Pinpoint the cell where the given text exists, returning its (X, Y) midpoint coordinate. 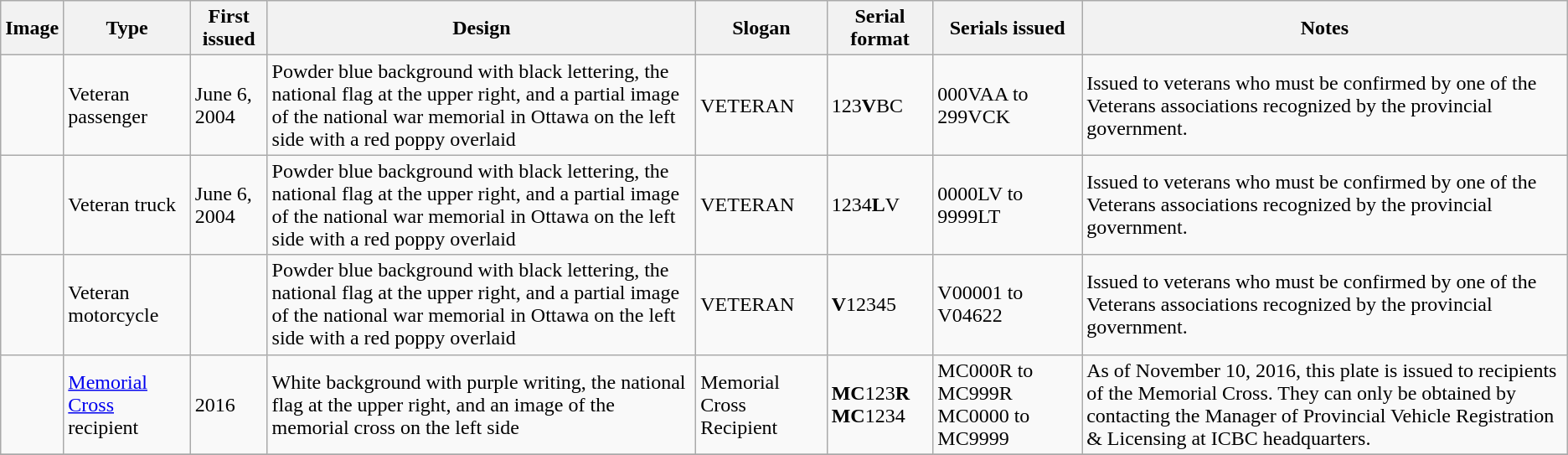
Type (127, 28)
Serial format (879, 28)
1234LV (879, 204)
Memorial Cross Recipient (761, 404)
Slogan (761, 28)
V00001 to V04622 (1008, 305)
Serials issued (1008, 28)
First issued (229, 28)
White background with purple writing, the national flag at the upper right, and an image of the memorial cross on the left side (482, 404)
MC000R to MC999R MC0000 to MC9999 (1008, 404)
Notes (1325, 28)
V12345 (879, 305)
Veteran passenger (127, 106)
Veteran truck (127, 204)
Image (32, 28)
Design (482, 28)
000VAA to 299VCK (1008, 106)
0000LV to 9999LT (1008, 204)
Veteran motorcycle (127, 305)
MC123R MC1234 (879, 404)
Memorial Cross recipient (127, 404)
2016 (229, 404)
123VBC (879, 106)
